Return the [x, y] coordinate for the center point of the cell that contains the specified text.  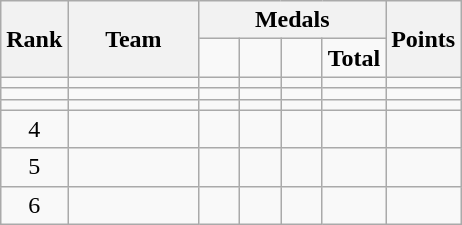
4 [34, 129]
5 [34, 167]
Points [424, 39]
Total [354, 58]
Medals [292, 20]
6 [34, 205]
Rank [34, 39]
Team [134, 39]
